From the cell containing the given text, extract its center point as [X, Y] coordinate. 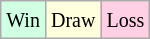
Draw [72, 20]
Win [24, 20]
Loss [126, 20]
